Scan for the cell matching the given text and deliver its (X, Y) coordinate at center. 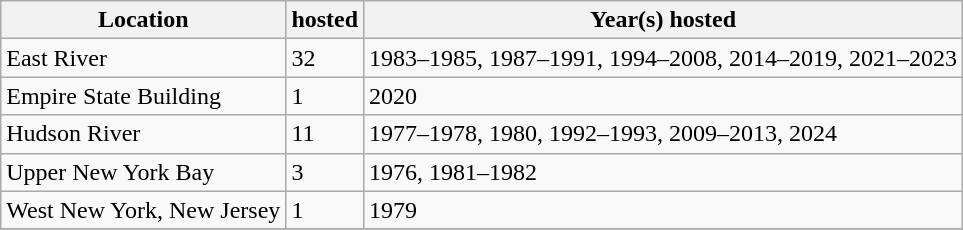
East River (144, 58)
2020 (664, 96)
1983–1985, 1987–1991, 1994–2008, 2014–2019, 2021–2023 (664, 58)
1976, 1981–1982 (664, 172)
Year(s) hosted (664, 20)
Location (144, 20)
hosted (325, 20)
1979 (664, 210)
West New York, New Jersey (144, 210)
Empire State Building (144, 96)
32 (325, 58)
3 (325, 172)
1977–1978, 1980, 1992–1993, 2009–2013, 2024 (664, 134)
Hudson River (144, 134)
11 (325, 134)
Upper New York Bay (144, 172)
